Determine the [x, y] coordinate at the center of the cell enclosing the given text.  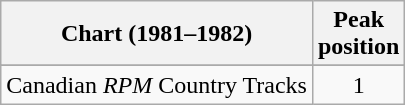
Chart (1981–1982) [157, 34]
Canadian RPM Country Tracks [157, 85]
1 [358, 85]
Peakposition [358, 34]
